Output the (x, y) coordinate of the center of the cell containing the given text.  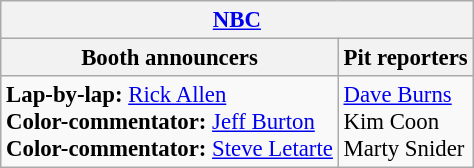
NBC (237, 20)
Pit reporters (406, 58)
Lap-by-lap: Rick AllenColor-commentator: Jeff BurtonColor-commentator: Steve Letarte (170, 122)
Booth announcers (170, 58)
Dave BurnsKim CoonMarty Snider (406, 122)
